From the cell containing the given text, extract its center point as (X, Y) coordinate. 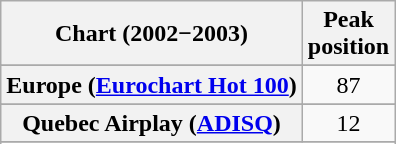
Quebec Airplay (ADISQ) (152, 123)
87 (348, 85)
Chart (2002−2003) (152, 34)
Peakposition (348, 34)
12 (348, 123)
Europe (Eurochart Hot 100) (152, 85)
